Return the [X, Y] coordinate for the center point of the cell that contains the specified text.  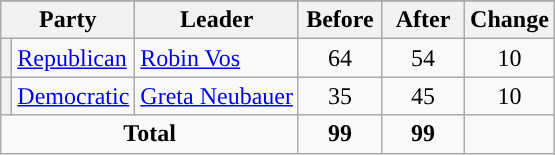
Leader [217, 20]
Robin Vos [217, 58]
After [424, 20]
45 [424, 96]
Change [510, 20]
64 [340, 58]
Democratic [74, 96]
Before [340, 20]
Party [68, 20]
Total [150, 134]
54 [424, 58]
Greta Neubauer [217, 96]
Republican [74, 58]
35 [340, 96]
